Return [x, y] of the center of cell containing provided text 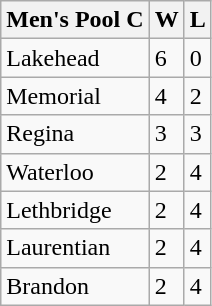
Memorial [75, 96]
Lakehead [75, 58]
L [198, 20]
Men's Pool C [75, 20]
6 [166, 58]
Regina [75, 134]
0 [198, 58]
Lethbridge [75, 210]
Laurentian [75, 248]
Brandon [75, 286]
W [166, 20]
Waterloo [75, 172]
